For the text-containing cell, return its midpoint in (x, y) coordinate format. 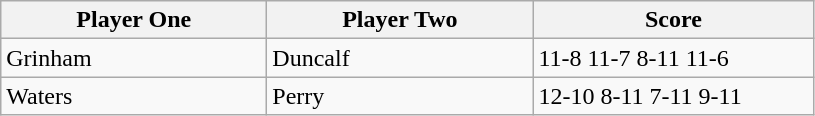
Duncalf (400, 58)
Perry (400, 96)
Waters (134, 96)
12-10 8-11 7-11 9-11 (674, 96)
Player One (134, 20)
11-8 11-7 8-11 11-6 (674, 58)
Grinham (134, 58)
Player Two (400, 20)
Score (674, 20)
